Detect which cell encompasses the target text, then output its [x, y] center coordinate. 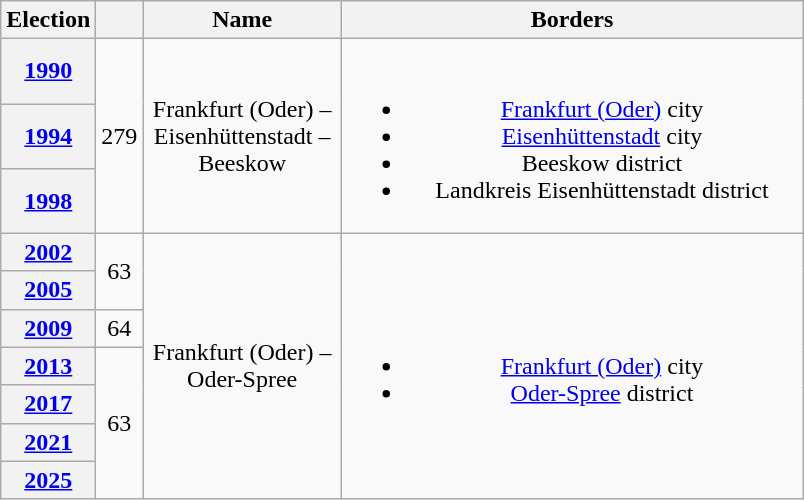
1990 [48, 72]
Frankfurt (Oder) cityOder-Spree district [572, 366]
Frankfurt (Oder) – Oder-Spree [242, 366]
Frankfurt (Oder) cityEisenhüttenstadt cityBeeskow districtLandkreis Eisenhüttenstadt district [572, 136]
1994 [48, 136]
2002 [48, 252]
2013 [48, 366]
2017 [48, 404]
2021 [48, 442]
279 [120, 136]
2005 [48, 290]
Name [242, 20]
Borders [572, 20]
Frankfurt (Oder) – Eisenhüttenstadt – Beeskow [242, 136]
64 [120, 328]
2025 [48, 480]
1998 [48, 200]
2009 [48, 328]
Election [48, 20]
